Search for the cell housing the specified text and yield its (X, Y) center coordinate. 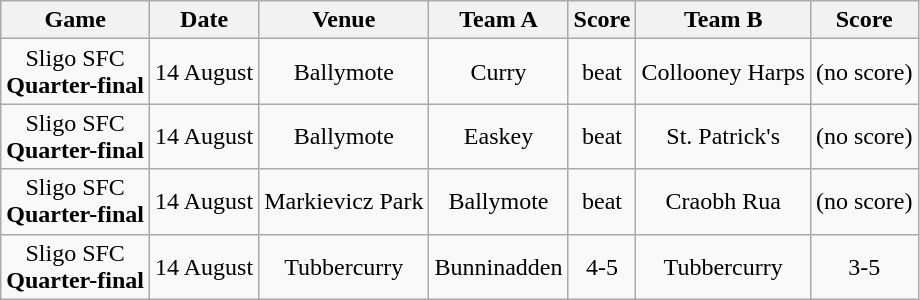
Team A (498, 20)
Date (204, 20)
Curry (498, 72)
Easkey (498, 136)
Markievicz Park (344, 202)
Team B (723, 20)
4-5 (602, 266)
Venue (344, 20)
3-5 (864, 266)
Bunninadden (498, 266)
Game (76, 20)
Collooney Harps (723, 72)
Craobh Rua (723, 202)
St. Patrick's (723, 136)
